Extract the (X, Y) coordinate from the center of the cell holding the provided text.  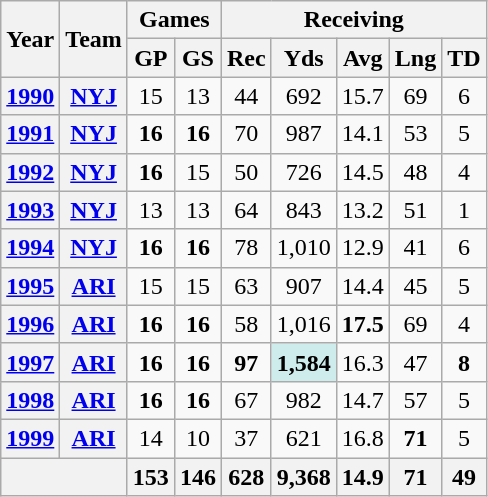
1996 (30, 324)
45 (415, 286)
16.3 (362, 362)
58 (246, 324)
15.7 (362, 96)
49 (464, 477)
982 (304, 400)
GP (150, 58)
78 (246, 248)
1998 (30, 400)
1999 (30, 438)
843 (304, 210)
621 (304, 438)
1997 (30, 362)
14.5 (362, 172)
1,010 (304, 248)
1994 (30, 248)
Receiving (354, 20)
13.2 (362, 210)
70 (246, 134)
53 (415, 134)
987 (304, 134)
1 (464, 210)
1,584 (304, 362)
41 (415, 248)
8 (464, 362)
1991 (30, 134)
1,016 (304, 324)
Rec (246, 58)
14.1 (362, 134)
67 (246, 400)
Team (94, 39)
Lng (415, 58)
10 (198, 438)
GS (198, 58)
Yds (304, 58)
12.9 (362, 248)
692 (304, 96)
1993 (30, 210)
Games (174, 20)
97 (246, 362)
14.9 (362, 477)
17.5 (362, 324)
14.7 (362, 400)
14.4 (362, 286)
Year (30, 39)
63 (246, 286)
726 (304, 172)
64 (246, 210)
1992 (30, 172)
44 (246, 96)
51 (415, 210)
14 (150, 438)
1995 (30, 286)
57 (415, 400)
16.8 (362, 438)
TD (464, 58)
Avg (362, 58)
1990 (30, 96)
48 (415, 172)
47 (415, 362)
146 (198, 477)
50 (246, 172)
907 (304, 286)
9,368 (304, 477)
628 (246, 477)
153 (150, 477)
37 (246, 438)
